Capture the cell that displays the provided text and extract its [X, Y] central coordinate. 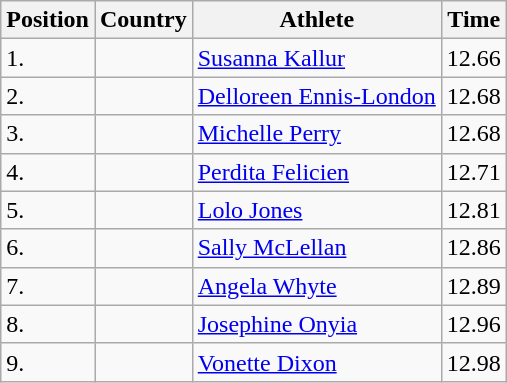
12.89 [474, 286]
7. [48, 286]
12.98 [474, 362]
Lolo Jones [316, 210]
9. [48, 362]
2. [48, 96]
Athlete [316, 20]
Josephine Onyia [316, 324]
Michelle Perry [316, 134]
8. [48, 324]
1. [48, 58]
12.96 [474, 324]
Country [143, 20]
12.86 [474, 248]
Angela Whyte [316, 286]
3. [48, 134]
Vonette Dixon [316, 362]
5. [48, 210]
12.71 [474, 172]
Sally McLellan [316, 248]
12.81 [474, 210]
12.66 [474, 58]
Delloreen Ennis-London [316, 96]
Position [48, 20]
6. [48, 248]
Susanna Kallur [316, 58]
Time [474, 20]
Perdita Felicien [316, 172]
4. [48, 172]
